Extract the (x, y) coordinate from the center of the cell holding the provided text.  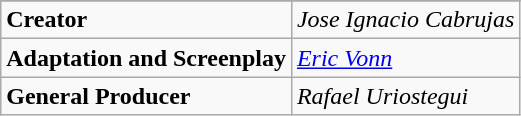
Creator (146, 20)
Eric Vonn (405, 58)
Adaptation and Screenplay (146, 58)
General Producer (146, 96)
Rafael Uriostegui (405, 96)
Jose Ignacio Cabrujas (405, 20)
